Extract the (x, y) coordinate from the center of the cell holding the provided text.  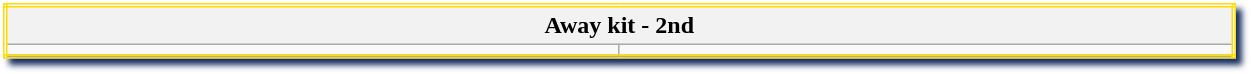
Away kit - 2nd (619, 25)
